Find where the given text appears and provide that cell's center as (X, Y) coordinate. 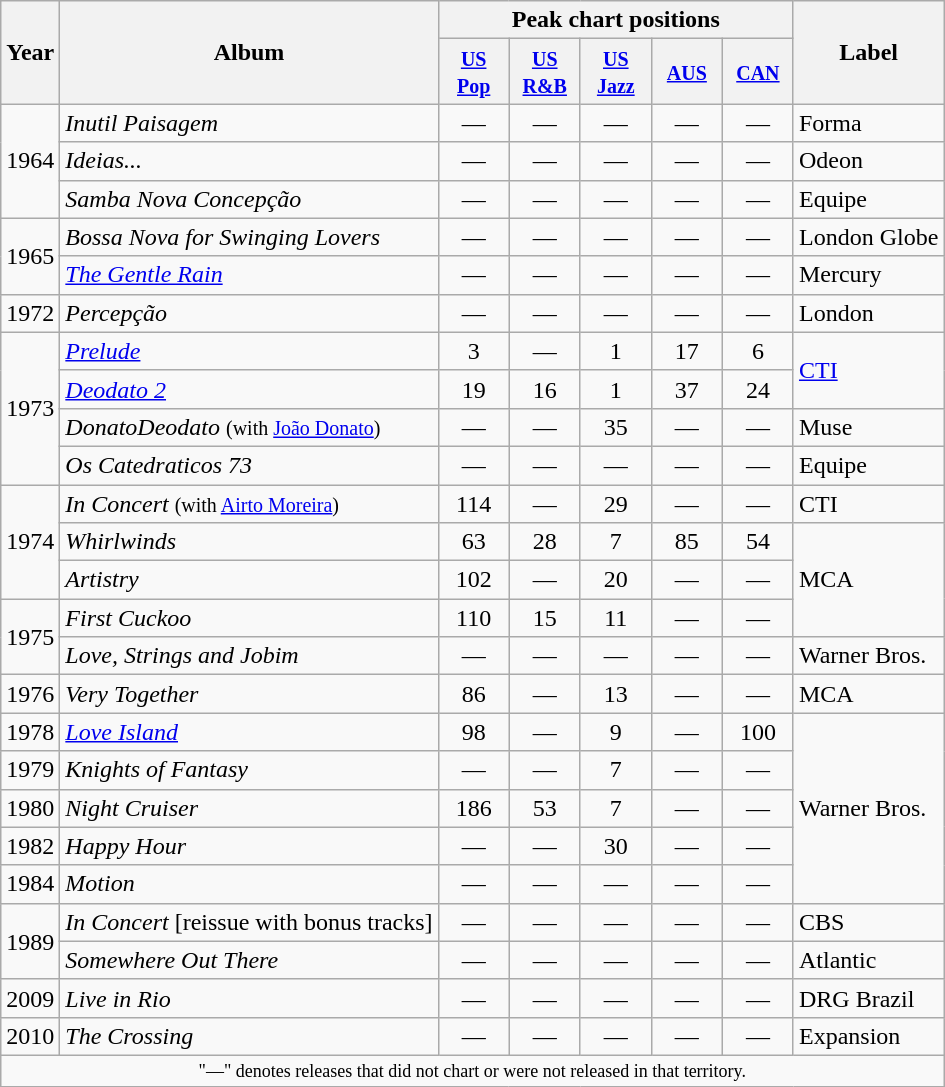
US R&B (544, 72)
Love Island (249, 732)
Very Together (249, 694)
1978 (30, 732)
Year (30, 52)
CBS (868, 922)
Whirlwinds (249, 542)
Odeon (868, 161)
Peak chart positions (616, 20)
30 (616, 846)
11 (616, 618)
2009 (30, 998)
6 (758, 351)
In Concert [reissue with bonus tracks] (249, 922)
19 (474, 389)
1975 (30, 637)
15 (544, 618)
Prelude (249, 351)
53 (544, 808)
Os Catedraticos 73 (249, 465)
85 (686, 542)
1989 (30, 941)
24 (758, 389)
Samba Nova Concepção (249, 199)
Night Cruiser (249, 808)
Muse (868, 427)
US Pop (474, 72)
1965 (30, 256)
1982 (30, 846)
"—" denotes releases that did not chart or were not released in that territory. (472, 1070)
Atlantic (868, 960)
CAN (758, 72)
1984 (30, 884)
US Jazz (616, 72)
Live in Rio (249, 998)
Album (249, 52)
Label (868, 52)
63 (474, 542)
37 (686, 389)
Happy Hour (249, 846)
54 (758, 542)
186 (474, 808)
In Concert (with Airto Moreira) (249, 503)
35 (616, 427)
1979 (30, 770)
Deodato 2 (249, 389)
The Crossing (249, 1036)
20 (616, 580)
114 (474, 503)
2010 (30, 1036)
110 (474, 618)
1972 (30, 313)
London Globe (868, 237)
Expansion (868, 1036)
100 (758, 732)
1980 (30, 808)
86 (474, 694)
Inutil Paisagem (249, 123)
Percepção (249, 313)
3 (474, 351)
1976 (30, 694)
9 (616, 732)
Somewhere Out There (249, 960)
13 (616, 694)
102 (474, 580)
Knights of Fantasy (249, 770)
DRG Brazil (868, 998)
Forma (868, 123)
Artistry (249, 580)
Motion (249, 884)
1964 (30, 161)
London (868, 313)
Love, Strings and Jobim (249, 656)
Mercury (868, 275)
17 (686, 351)
AUS (686, 72)
First Cuckoo (249, 618)
98 (474, 732)
Bossa Nova for Swinging Lovers (249, 237)
1974 (30, 541)
DonatoDeodato (with João Donato) (249, 427)
Ideias... (249, 161)
16 (544, 389)
The Gentle Rain (249, 275)
28 (544, 542)
29 (616, 503)
1973 (30, 408)
